Detect which cell encompasses the target text, then output its (x, y) center coordinate. 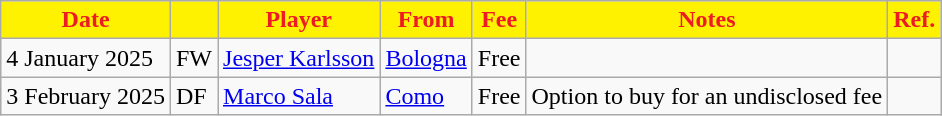
DF (194, 96)
Player (299, 20)
Option to buy for an undisclosed fee (707, 96)
Bologna (426, 58)
Fee (499, 20)
Date (86, 20)
FW (194, 58)
Notes (707, 20)
From (426, 20)
Ref. (914, 20)
3 February 2025 (86, 96)
Marco Sala (299, 96)
4 January 2025 (86, 58)
Como (426, 96)
Jesper Karlsson (299, 58)
